Return the (x, y) coordinate for the center point of the cell that contains the specified text.  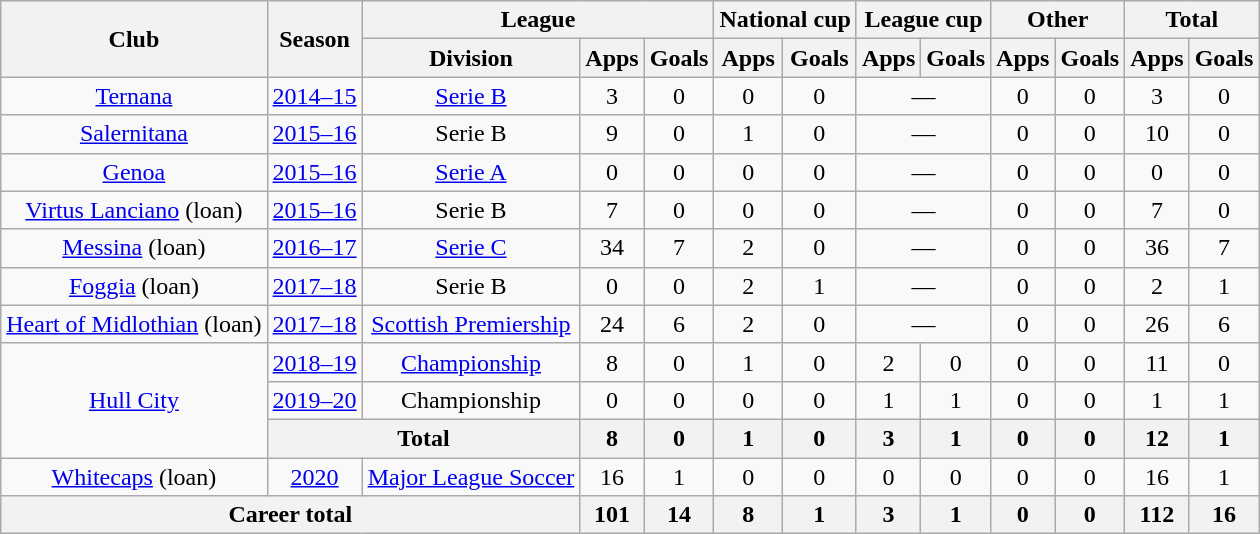
Salernitana (134, 134)
Serie C (471, 248)
League (538, 20)
Division (471, 58)
Scottish Premiership (471, 324)
2020 (314, 477)
Genoa (134, 172)
24 (612, 324)
12 (1157, 438)
Foggia (loan) (134, 286)
112 (1157, 515)
Whitecaps (loan) (134, 477)
Ternana (134, 96)
10 (1157, 134)
2014–15 (314, 96)
34 (612, 248)
Season (314, 39)
Other (1058, 20)
National cup (785, 20)
Hull City (134, 400)
36 (1157, 248)
2018–19 (314, 362)
9 (612, 134)
Serie A (471, 172)
Club (134, 39)
14 (679, 515)
26 (1157, 324)
11 (1157, 362)
Messina (loan) (134, 248)
Career total (290, 515)
2019–20 (314, 400)
Virtus Lanciano (loan) (134, 210)
Heart of Midlothian (loan) (134, 324)
Major League Soccer (471, 477)
2016–17 (314, 248)
101 (612, 515)
League cup (923, 20)
